For the text-containing cell, return its midpoint in [x, y] coordinate format. 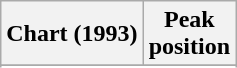
Chart (1993) [72, 34]
Peakposition [189, 34]
